Capture the cell that displays the provided text and extract its (x, y) central coordinate. 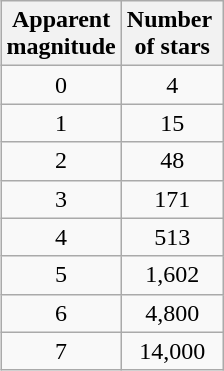
6 (61, 313)
14,000 (172, 351)
15 (172, 123)
513 (172, 237)
3 (61, 199)
171 (172, 199)
1 (61, 123)
48 (172, 161)
0 (61, 85)
7 (61, 351)
Apparentmagnitude (61, 34)
2 (61, 161)
Number of stars (172, 34)
4,800 (172, 313)
5 (61, 275)
1,602 (172, 275)
